Detect which cell encompasses the target text, then output its [x, y] center coordinate. 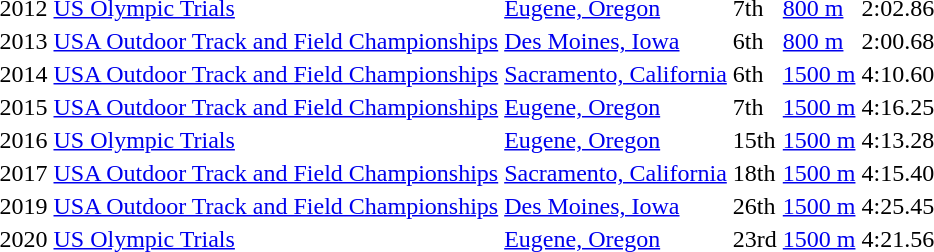
US Olympic Trials [276, 140]
7th [754, 107]
800 m [819, 41]
15th [754, 140]
18th [754, 173]
26th [754, 206]
